Determine the [x, y] coordinate at the center of the cell enclosing the given text.  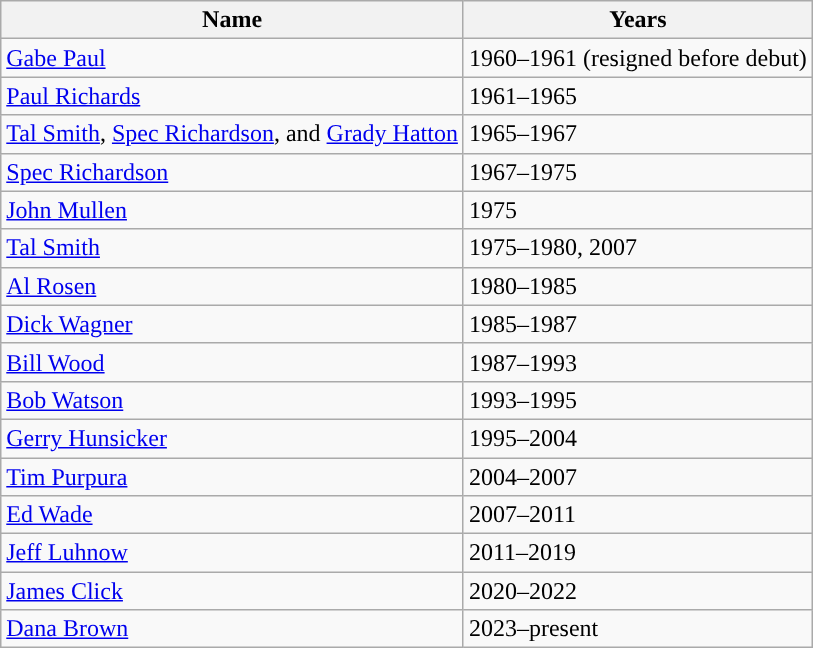
2023–present [638, 629]
Dana Brown [232, 629]
Spec Richardson [232, 172]
Al Rosen [232, 286]
James Click [232, 591]
1987–1993 [638, 362]
1975 [638, 210]
1975–1980, 2007 [638, 248]
Name [232, 20]
2007–2011 [638, 515]
1960–1961 (resigned before debut) [638, 58]
Years [638, 20]
Dick Wagner [232, 324]
Paul Richards [232, 96]
Tal Smith [232, 248]
1967–1975 [638, 172]
Tim Purpura [232, 477]
Gerry Hunsicker [232, 438]
Ed Wade [232, 515]
Tal Smith, Spec Richardson, and Grady Hatton [232, 134]
1980–1985 [638, 286]
Jeff Luhnow [232, 553]
1961–1965 [638, 96]
1993–1995 [638, 400]
Gabe Paul [232, 58]
1985–1987 [638, 324]
Bill Wood [232, 362]
2020–2022 [638, 591]
1995–2004 [638, 438]
Bob Watson [232, 400]
2011–2019 [638, 553]
1965–1967 [638, 134]
2004–2007 [638, 477]
John Mullen [232, 210]
